Return the [x, y] coordinate for the center point of the cell that contains the specified text.  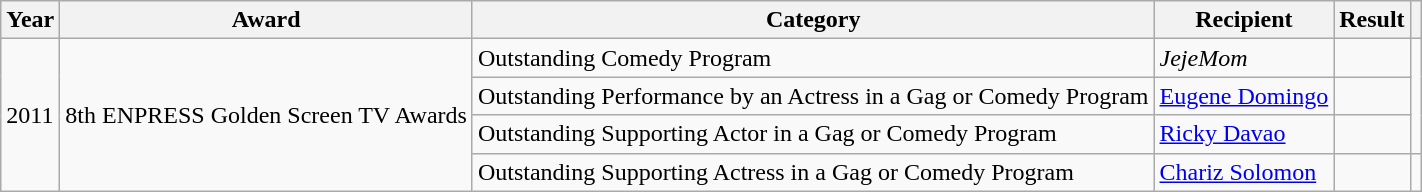
Ricky Davao [1244, 134]
Year [30, 20]
Outstanding Performance by an Actress in a Gag or Comedy Program [813, 96]
Chariz Solomon [1244, 172]
Eugene Domingo [1244, 96]
Award [266, 20]
8th ENPRESS Golden Screen TV Awards [266, 115]
Outstanding Comedy Program [813, 58]
JejeMom [1244, 58]
Outstanding Supporting Actress in a Gag or Comedy Program [813, 172]
Result [1372, 20]
2011 [30, 115]
Category [813, 20]
Recipient [1244, 20]
Outstanding Supporting Actor in a Gag or Comedy Program [813, 134]
